Capture the cell that displays the provided text and extract its (X, Y) central coordinate. 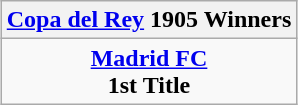
Copa del Rey 1905 Winners (149, 20)
Madrid FC 1st Title (149, 72)
